Identify which cell holds the provided text, then report its (X, Y) central coordinate. 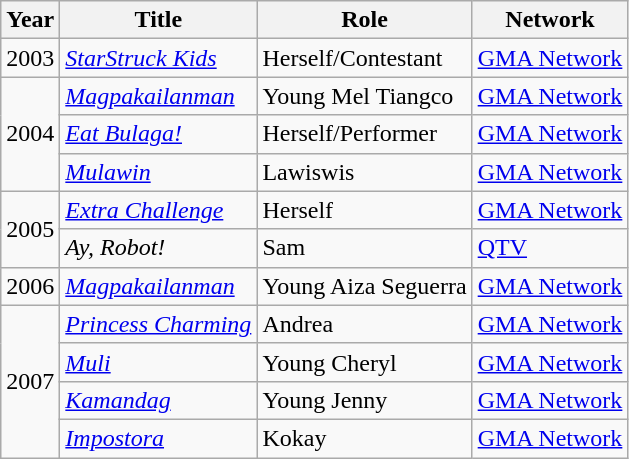
Princess Charming (158, 324)
Network (550, 20)
Title (158, 20)
Mulawin (158, 172)
Young Aiza Seguerra (364, 286)
Year (30, 20)
Herself (364, 210)
Kamandag (158, 400)
Role (364, 20)
Muli (158, 362)
Sam (364, 248)
Lawiswis (364, 172)
Impostora (158, 438)
Herself/Contestant (364, 58)
Herself/Performer (364, 134)
Ay, Robot! (158, 248)
Young Cheryl (364, 362)
2005 (30, 229)
StarStruck Kids (158, 58)
2006 (30, 286)
QTV (550, 248)
Extra Challenge (158, 210)
Kokay (364, 438)
Young Jenny (364, 400)
Andrea (364, 324)
Young Mel Tiangco (364, 96)
2007 (30, 381)
2004 (30, 134)
Eat Bulaga! (158, 134)
2003 (30, 58)
